Return the [x, y] coordinate for the center point of the cell that contains the specified text.  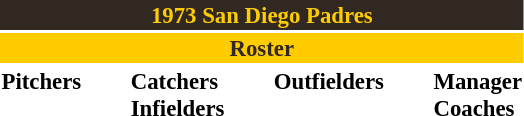
Roster [262, 48]
1973 San Diego Padres [262, 15]
